Scan for the cell matching the given text and deliver its (X, Y) coordinate at center. 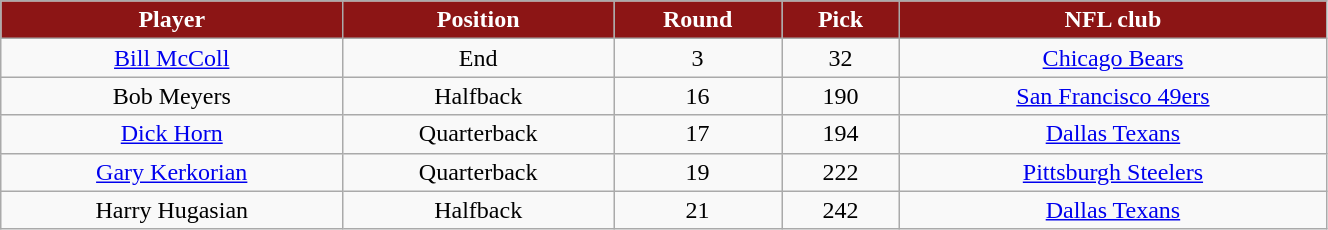
Harry Hugasian (172, 210)
Position (478, 20)
19 (698, 172)
San Francisco 49ers (1112, 96)
190 (841, 96)
End (478, 58)
Dick Horn (172, 134)
222 (841, 172)
194 (841, 134)
Bill McColl (172, 58)
Pick (841, 20)
Pittsburgh Steelers (1112, 172)
21 (698, 210)
Round (698, 20)
Gary Kerkorian (172, 172)
Player (172, 20)
17 (698, 134)
NFL club (1112, 20)
Bob Meyers (172, 96)
242 (841, 210)
16 (698, 96)
32 (841, 58)
3 (698, 58)
Chicago Bears (1112, 58)
